Find where the given text appears and provide that cell's center as [x, y] coordinate. 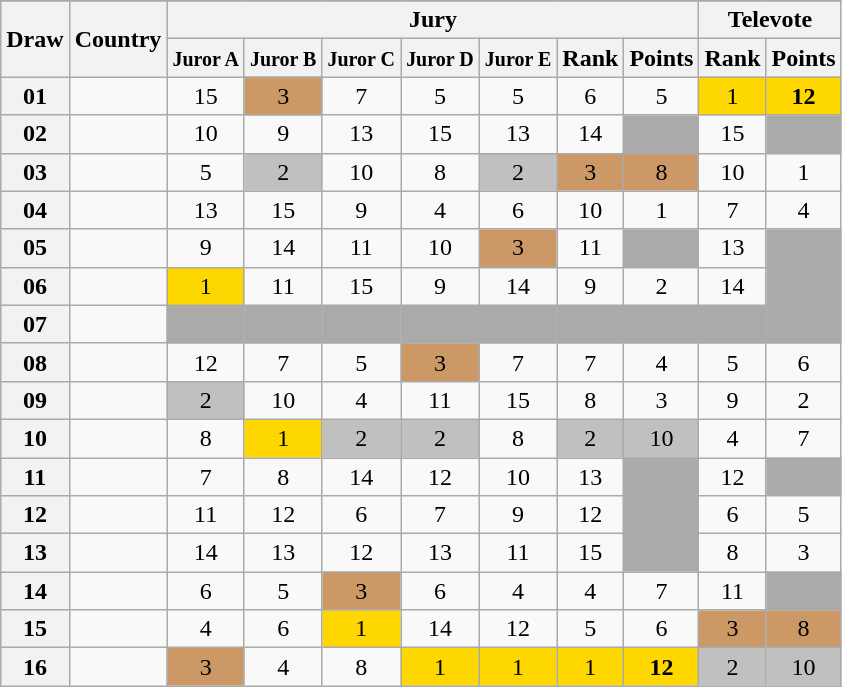
07 [35, 324]
Juror A [206, 58]
Juror E [518, 58]
02 [35, 134]
16 [35, 667]
Draw [35, 39]
Juror D [440, 58]
01 [35, 96]
09 [35, 400]
Jury [433, 20]
03 [35, 172]
Country [118, 39]
05 [35, 248]
Juror C [362, 58]
04 [35, 210]
08 [35, 362]
Televote [770, 20]
06 [35, 286]
Juror B [283, 58]
